Search for the cell housing the specified text and yield its [X, Y] center coordinate. 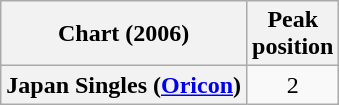
Peakposition [293, 34]
Japan Singles (Oricon) [124, 85]
Chart (2006) [124, 34]
2 [293, 85]
